Identify which cell holds the provided text, then report its [X, Y] central coordinate. 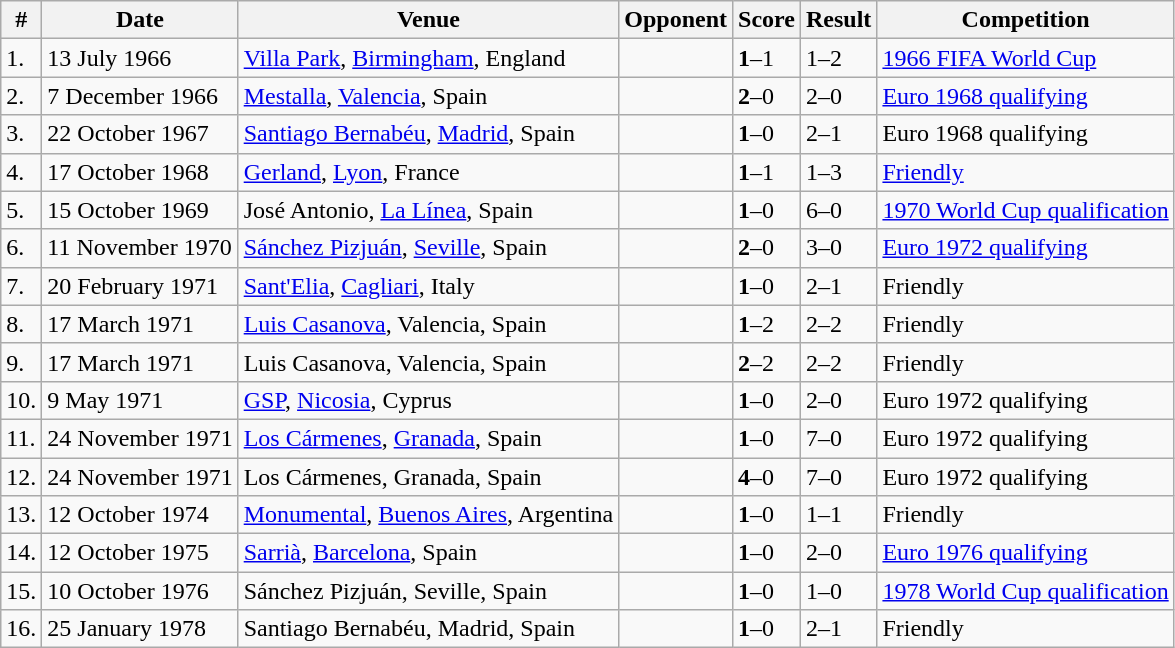
25 January 1978 [140, 629]
1. [22, 58]
4. [22, 172]
GSP, Nicosia, Cyprus [428, 400]
14. [22, 553]
3. [22, 134]
11. [22, 438]
Sant'Elia, Cagliari, Italy [428, 286]
1978 World Cup qualification [1026, 591]
5. [22, 210]
13 July 1966 [140, 58]
Monumental, Buenos Aires, Argentina [428, 515]
Mestalla, Valencia, Spain [428, 96]
Sarrià, Barcelona, Spain [428, 553]
9. [22, 362]
1966 FIFA World Cup [1026, 58]
Opponent [676, 20]
1–3 [838, 172]
José Antonio, La Línea, Spain [428, 210]
13. [22, 515]
Competition [1026, 20]
Venue [428, 20]
12 October 1975 [140, 553]
6. [22, 248]
Villa Park, Birmingham, England [428, 58]
15 October 1969 [140, 210]
Result [838, 20]
22 October 1967 [140, 134]
11 November 1970 [140, 248]
17 October 1968 [140, 172]
Score [767, 20]
12. [22, 477]
15. [22, 591]
12 October 1974 [140, 515]
6–0 [838, 210]
3–0 [838, 248]
10 October 1976 [140, 591]
16. [22, 629]
20 February 1971 [140, 286]
8. [22, 324]
Date [140, 20]
1970 World Cup qualification [1026, 210]
# [22, 20]
10. [22, 400]
4–0 [767, 477]
9 May 1971 [140, 400]
7 December 1966 [140, 96]
Gerland, Lyon, France [428, 172]
2. [22, 96]
Euro 1976 qualifying [1026, 553]
7. [22, 286]
